Extract the (x, y) coordinate from the center of the cell holding the provided text.  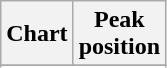
Chart (37, 34)
Peak position (119, 34)
